Return the (X, Y) coordinate for the center point of the cell that contains the specified text.  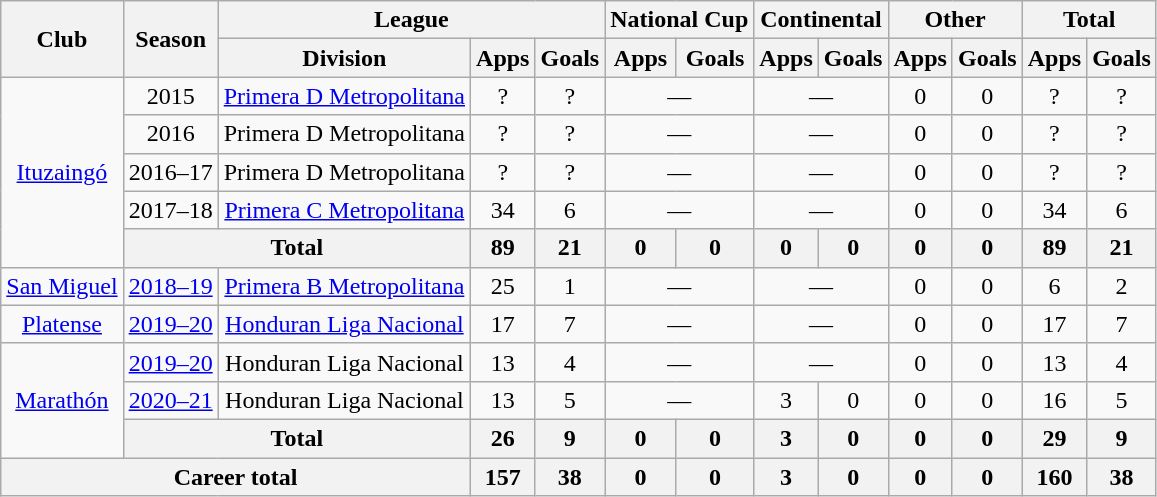
Club (62, 39)
160 (1054, 477)
Platense (62, 324)
2018–19 (170, 286)
Other (955, 20)
1 (570, 286)
16 (1054, 400)
2 (1122, 286)
National Cup (680, 20)
157 (503, 477)
26 (503, 438)
2017–18 (170, 210)
Primera B Metropolitana (344, 286)
San Miguel (62, 286)
Marathón (62, 400)
Ituzaingó (62, 172)
Continental (821, 20)
Season (170, 39)
2016 (170, 134)
Career total (236, 477)
2020–21 (170, 400)
Division (344, 58)
League (412, 20)
2015 (170, 96)
29 (1054, 438)
25 (503, 286)
2016–17 (170, 172)
Primera C Metropolitana (344, 210)
